Scan for the cell matching the given text and deliver its (x, y) coordinate at center. 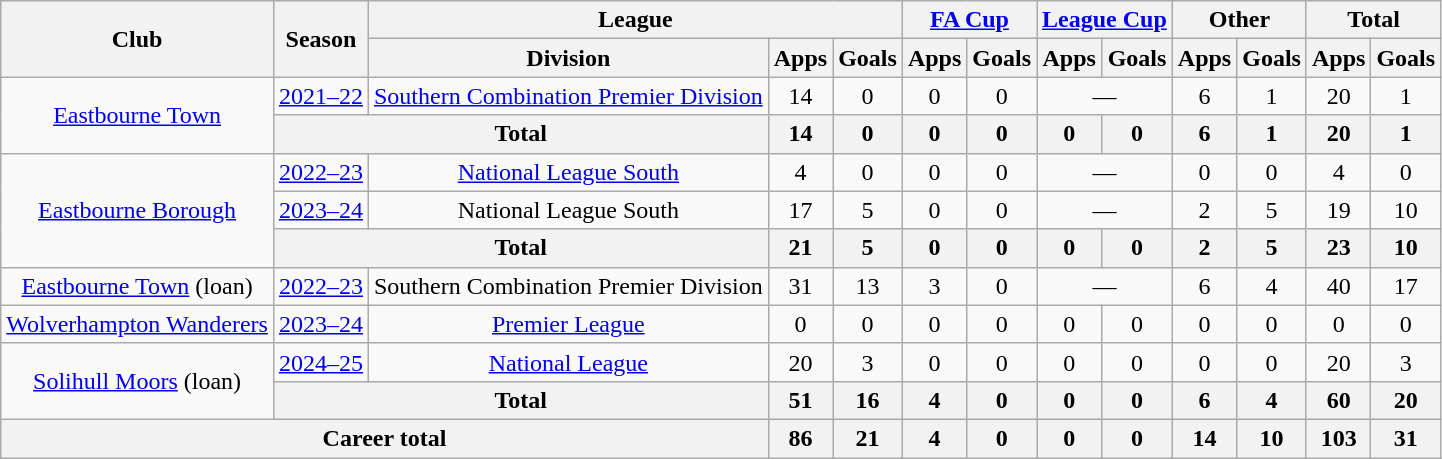
Premier League (568, 324)
Season (320, 39)
Club (138, 39)
2024–25 (320, 362)
Career total (384, 438)
2021–22 (320, 96)
Wolverhampton Wanderers (138, 324)
Other (1239, 20)
FA Cup (969, 20)
League (635, 20)
103 (1338, 438)
Eastbourne Borough (138, 210)
Division (568, 58)
Eastbourne Town (138, 115)
23 (1338, 248)
19 (1338, 210)
16 (868, 400)
86 (800, 438)
Solihull Moors (loan) (138, 381)
13 (868, 286)
League Cup (1105, 20)
Eastbourne Town (loan) (138, 286)
National League (568, 362)
51 (800, 400)
40 (1338, 286)
60 (1338, 400)
